Provide the [X, Y] coordinate of the cell's center where the given text is located.  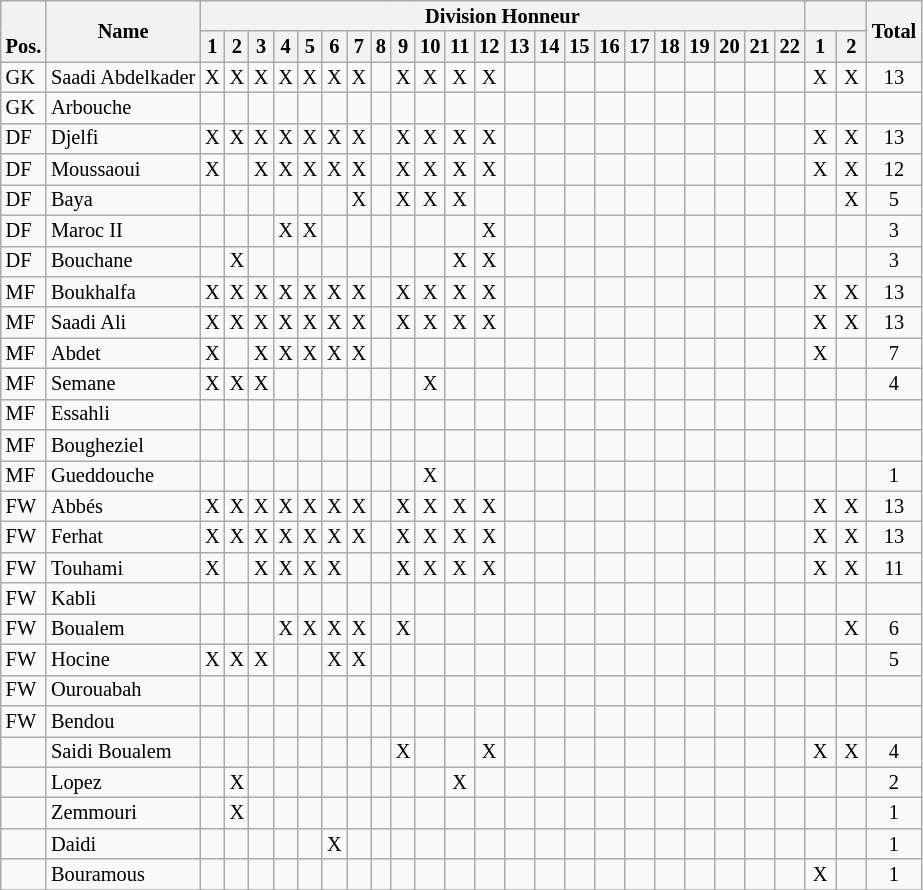
8 [381, 46]
Division Honneur [502, 16]
Essahli [123, 414]
9 [403, 46]
Saadi Ali [123, 322]
Touhami [123, 568]
Ourouabah [123, 690]
22 [790, 46]
Total [894, 30]
17 [639, 46]
Abbés [123, 506]
Daidi [123, 844]
18 [669, 46]
Bouchane [123, 262]
Abdet [123, 354]
Ferhat [123, 538]
Arbouche [123, 108]
Bendou [123, 720]
Gueddouche [123, 476]
Boualem [123, 628]
Semane [123, 384]
Bouramous [123, 874]
Moussaoui [123, 170]
10 [430, 46]
16 [609, 46]
Name [123, 30]
Zemmouri [123, 812]
Saadi Abdelkader [123, 78]
Boukhalfa [123, 292]
14 [549, 46]
Bougheziel [123, 446]
Saidi Boualem [123, 752]
Baya [123, 200]
21 [760, 46]
19 [699, 46]
Hocine [123, 660]
Pos. [24, 30]
15 [579, 46]
Lopez [123, 782]
20 [730, 46]
Kabli [123, 598]
Djelfi [123, 138]
Maroc II [123, 230]
